Provide the [x, y] coordinate of the cell's center where the given text is located.  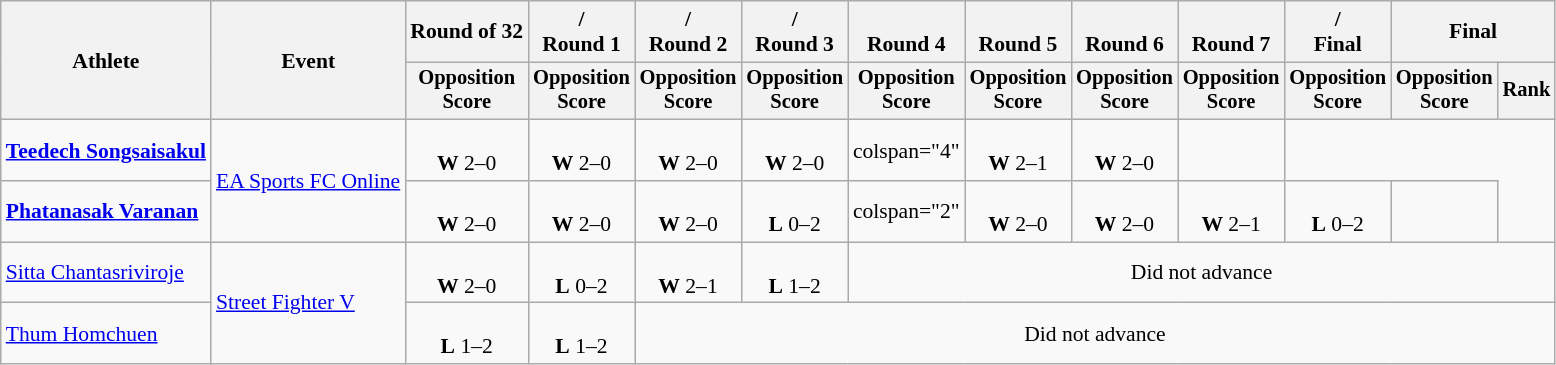
Street Fighter V [308, 303]
EA Sports FC Online [308, 181]
Phatanasak Varanan [106, 212]
/ Round 1 [582, 32]
/ Round 3 [794, 32]
Round of 32 [466, 32]
Thum Homchuen [106, 334]
Round 5 [1018, 32]
Sitta Chantasriviroje [106, 272]
colspan="2" [906, 212]
Teedech Songsaisakul [106, 150]
Round 4 [906, 32]
/ Round 2 [688, 32]
Round 6 [1124, 32]
colspan="4" [906, 150]
/ Final [1338, 32]
Rank [1527, 91]
Final [1473, 32]
Event [308, 60]
Round 7 [1232, 32]
Athlete [106, 60]
